Locate the cell with the specified text and output its [X, Y] center coordinate. 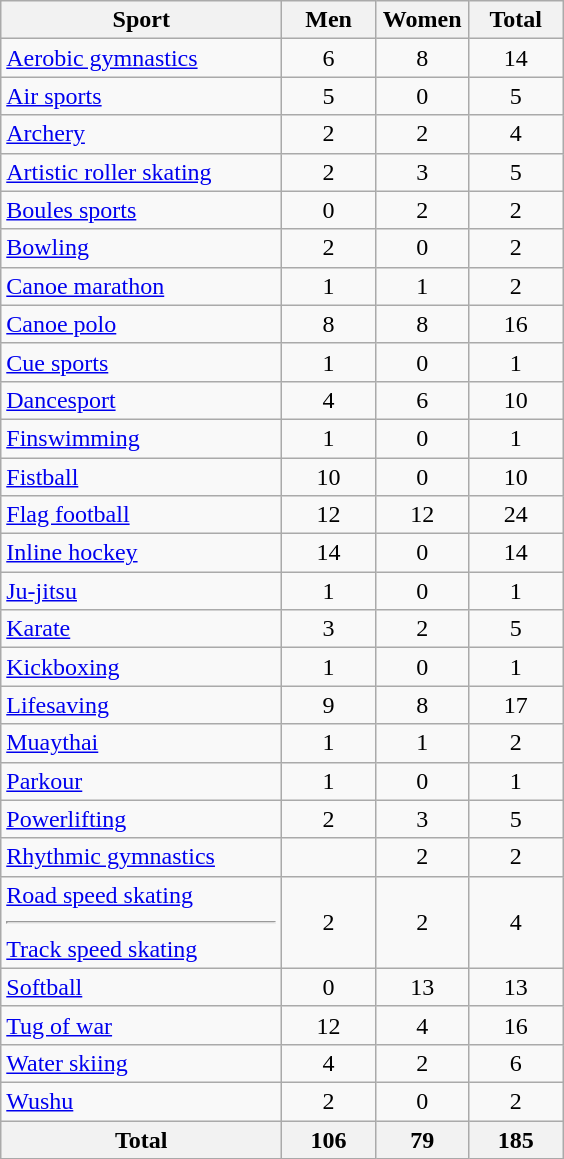
Softball [142, 987]
Tug of war [142, 1025]
Road speed skatingTrack speed skating [142, 922]
Men [329, 20]
79 [422, 1139]
185 [516, 1139]
Kickboxing [142, 667]
Ju-jitsu [142, 591]
Canoe polo [142, 324]
Archery [142, 134]
106 [329, 1139]
Wushu [142, 1101]
Boules sports [142, 210]
17 [516, 705]
Cue sports [142, 362]
Aerobic gymnastics [142, 58]
Finswimming [142, 438]
Sport [142, 20]
Flag football [142, 515]
Lifesaving [142, 705]
Air sports [142, 96]
Fistball [142, 477]
Canoe marathon [142, 286]
Powerlifting [142, 819]
Water skiing [142, 1063]
Bowling [142, 248]
24 [516, 515]
Artistic roller skating [142, 172]
Dancesport [142, 400]
Rhythmic gymnastics [142, 857]
Parkour [142, 781]
Muaythai [142, 743]
9 [329, 705]
Inline hockey [142, 553]
Women [422, 20]
Karate [142, 629]
